Capture the cell that displays the provided text and extract its (X, Y) central coordinate. 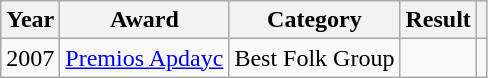
Year (30, 20)
Premios Apdayc (144, 58)
Best Folk Group (314, 58)
Award (144, 20)
Category (314, 20)
Result (438, 20)
2007 (30, 58)
